Determine the (X, Y) coordinate at the center of the cell enclosing the given text.  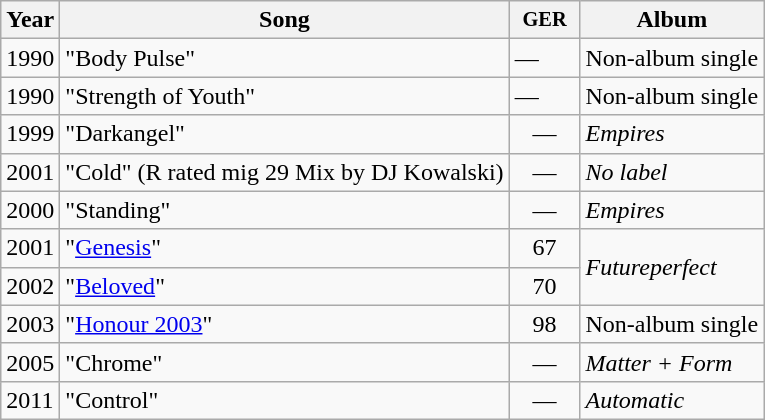
"Darkangel" (284, 134)
67 (544, 248)
2005 (30, 362)
98 (544, 324)
70 (544, 286)
No label (672, 172)
"Beloved" (284, 286)
"Honour 2003" (284, 324)
GER (544, 20)
2002 (30, 286)
"Cold" (R rated mig 29 Mix by DJ Kowalski) (284, 172)
"Strength of Youth" (284, 96)
Album (672, 20)
"Control" (284, 400)
Year (30, 20)
Song (284, 20)
1999 (30, 134)
"Standing" (284, 210)
Futureperfect (672, 267)
"Genesis" (284, 248)
2003 (30, 324)
Automatic (672, 400)
Matter + Form (672, 362)
"Chrome" (284, 362)
2000 (30, 210)
2011 (30, 400)
"Body Pulse" (284, 58)
